Pinpoint the cell where the given text exists, returning its (x, y) midpoint coordinate. 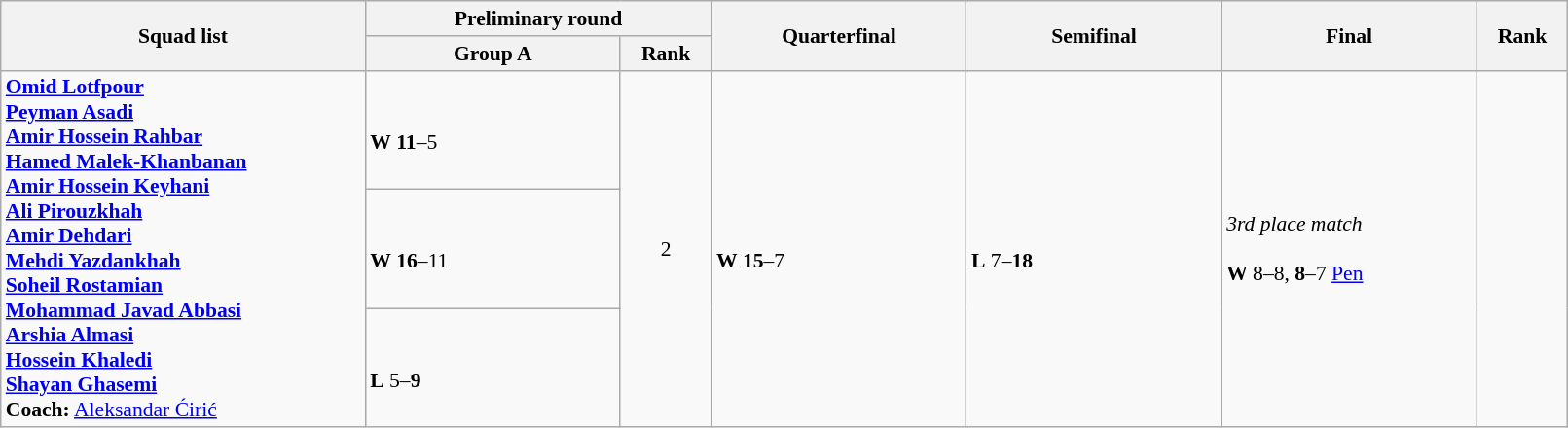
3rd place matchW 8–8, 8–7 Pen (1349, 249)
L 7–18 (1094, 249)
Preliminary round (538, 18)
2 (666, 249)
Squad list (183, 35)
W 16–11 (492, 249)
Quarterfinal (839, 35)
W 11–5 (492, 129)
Semifinal (1094, 35)
L 5–9 (492, 368)
Group A (492, 53)
W 15–7 (839, 249)
Final (1349, 35)
